Search for the cell housing the specified text and yield its (x, y) center coordinate. 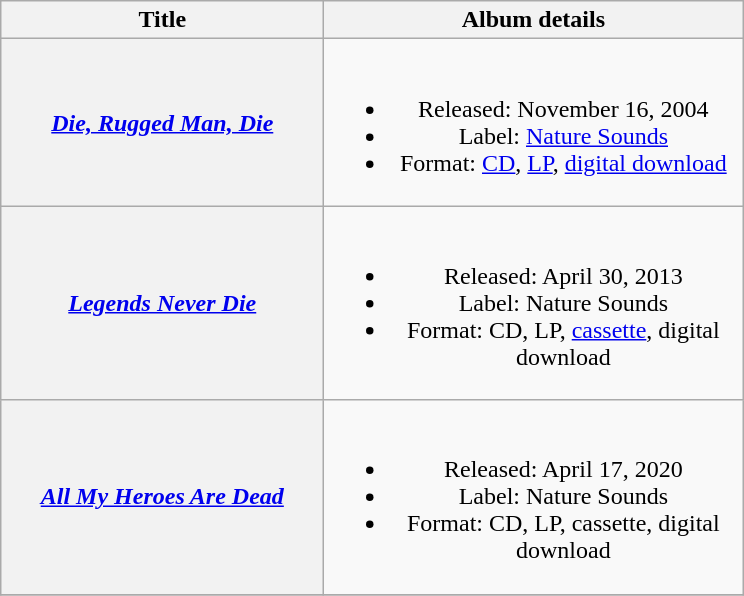
All My Heroes Are Dead (162, 497)
Title (162, 20)
Die, Rugged Man, Die (162, 122)
Released: April 30, 2013Label: Nature SoundsFormat: CD, LP, cassette, digital download (534, 303)
Released: November 16, 2004Label: Nature SoundsFormat: CD, LP, digital download (534, 122)
Released: April 17, 2020Label: Nature SoundsFormat: CD, LP, cassette, digital download (534, 497)
Album details (534, 20)
Legends Never Die (162, 303)
